Extract the [x, y] coordinate from the center of the cell holding the provided text.  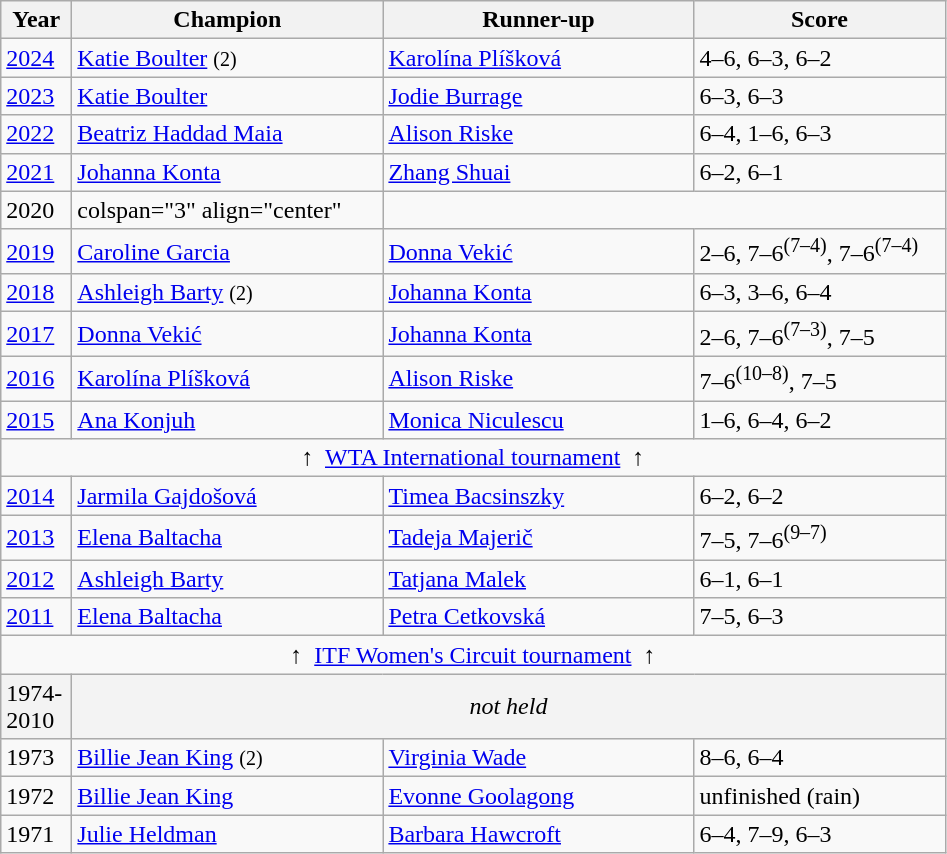
6–2, 6–1 [820, 172]
Champion [228, 20]
colspan="3" align="center" [228, 210]
Barbara Hawcroft [538, 834]
2020 [36, 210]
6–1, 6–1 [820, 579]
Caroline Garcia [228, 252]
2018 [36, 293]
8–6, 6–4 [820, 758]
Beatriz Haddad Maia [228, 134]
2–6, 7–6(7–3), 7–5 [820, 334]
2–6, 7–6(7–4), 7–6(7–4) [820, 252]
2014 [36, 496]
2015 [36, 420]
6–2, 6–2 [820, 496]
Year [36, 20]
Petra Cetkovská [538, 617]
2019 [36, 252]
7–5, 6–3 [820, 617]
Ashleigh Barty [228, 579]
1–6, 6–4, 6–2 [820, 420]
Ashleigh Barty (2) [228, 293]
Billie Jean King (2) [228, 758]
Monica Niculescu [538, 420]
4–6, 6–3, 6–2 [820, 58]
Ana Konjuh [228, 420]
Evonne Goolagong [538, 796]
1971 [36, 834]
Runner-up [538, 20]
2024 [36, 58]
1974-2010 [36, 706]
2011 [36, 617]
Tatjana Malek [538, 579]
Julie Heldman [228, 834]
Zhang Shuai [538, 172]
2012 [36, 579]
Virginia Wade [538, 758]
Timea Bacsinszky [538, 496]
↑ ITF Women's Circuit tournament ↑ [473, 655]
Score [820, 20]
Tadeja Majerič [538, 538]
2023 [36, 96]
Jarmila Gajdošová [228, 496]
Jodie Burrage [538, 96]
2022 [36, 134]
unfinished (rain) [820, 796]
7–6(10–8), 7–5 [820, 378]
6–4, 7–9, 6–3 [820, 834]
2021 [36, 172]
6–4, 1–6, 6–3 [820, 134]
Katie Boulter (2) [228, 58]
Katie Boulter [228, 96]
1972 [36, 796]
1973 [36, 758]
2013 [36, 538]
6–3, 6–3 [820, 96]
6–3, 3–6, 6–4 [820, 293]
2017 [36, 334]
Billie Jean King [228, 796]
7–5, 7–6(9–7) [820, 538]
not held [508, 706]
↑ WTA International tournament ↑ [473, 458]
2016 [36, 378]
